Extract the (X, Y) coordinate from the center of the cell holding the provided text.  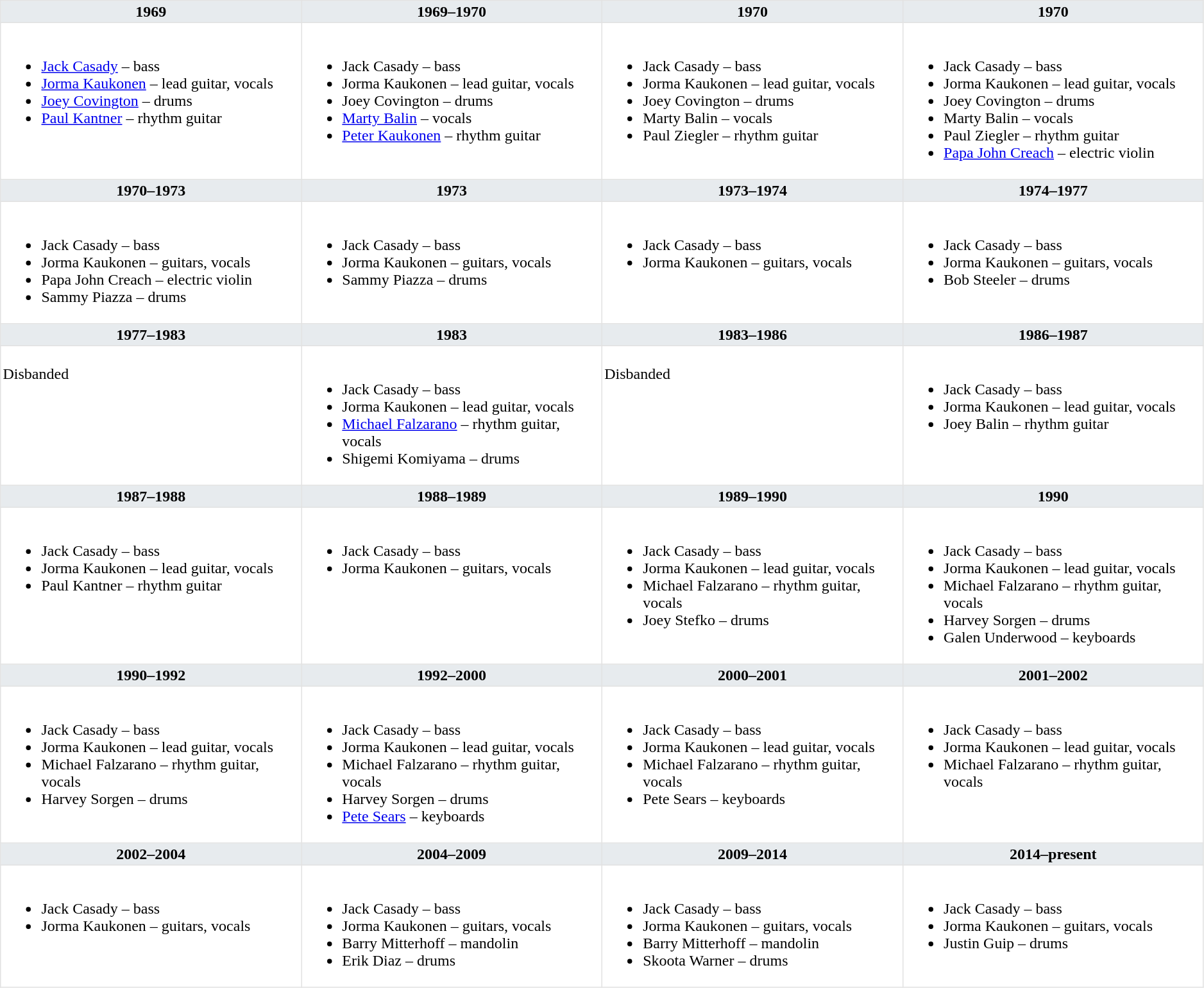
2000–2001 (752, 675)
1988–1989 (452, 496)
1973–1974 (752, 190)
Jack Casady – bassJorma Kaukonen – lead guitar, vocalsMichael Falzarano – rhythm guitar, vocalsShigemi Komiyama – drums (452, 415)
Jack Casady – bassJorma Kaukonen – lead guitar, vocalsMichael Falzarano – rhythm guitar, vocalsHarvey Sorgen – drumsGalen Underwood – keyboards (1053, 585)
1983–1986 (752, 335)
Jack Casady – bassJorma Kaukonen – lead guitar, vocalsMichael Falzarano – rhythm guitar, vocalsPete Sears – keyboards (752, 764)
Jack Casady – bassJorma Kaukonen – lead guitar, vocalsJoey Covington – drumsMarty Balin – vocalsPeter Kaukonen – rhythm guitar (452, 101)
2002–2004 (151, 854)
Jack Casady – bassJorma Kaukonen – lead guitar, vocalsMichael Falzarano – rhythm guitar, vocalsHarvey Sorgen – drums (151, 764)
Jack Casady – bassJorma Kaukonen – guitars, vocalsBarry Mitterhoff – mandolinSkoota Warner – drums (752, 926)
Jack Casady – bassJorma Kaukonen – lead guitar, vocalsJoey Covington – drumsPaul Kantner – rhythm guitar (151, 101)
2004–2009 (452, 854)
2014–present (1053, 854)
1973 (452, 190)
1986–1987 (1053, 335)
1977–1983 (151, 335)
1970–1973 (151, 190)
2001–2002 (1053, 675)
Jack Casady – bassJorma Kaukonen – lead guitar, vocalsMichael Falzarano – rhythm guitar, vocalsHarvey Sorgen – drumsPete Sears – keyboards (452, 764)
1990 (1053, 496)
1990–1992 (151, 675)
Jack Casady – bassJorma Kaukonen – guitars, vocalsBarry Mitterhoff – mandolinErik Diaz – drums (452, 926)
Jack Casady – bassJorma Kaukonen – lead guitar, vocalsJoey Covington – drumsMarty Balin – vocalsPaul Ziegler – rhythm guitar (752, 101)
1987–1988 (151, 496)
Jack Casady – bassJorma Kaukonen – guitars, vocalsBob Steeler – drums (1053, 262)
Jack Casady – bassJorma Kaukonen – lead guitar, vocalsMichael Falzarano – rhythm guitar, vocalsJoey Stefko – drums (752, 585)
Jack Casady – bassJorma Kaukonen – lead guitar, vocalsPaul Kantner – rhythm guitar (151, 585)
Jack Casady – bassJorma Kaukonen – guitars, vocalsPapa John Creach – electric violinSammy Piazza – drums (151, 262)
1969 (151, 12)
1989–1990 (752, 496)
Jack Casady – bassJorma Kaukonen – lead guitar, vocalsMichael Falzarano – rhythm guitar, vocals (1053, 764)
Jack Casady – bassJorma Kaukonen – guitars, vocalsJustin Guip – drums (1053, 926)
2009–2014 (752, 854)
1974–1977 (1053, 190)
Jack Casady – bassJorma Kaukonen – lead guitar, vocalsJoey Balin – rhythm guitar (1053, 415)
1983 (452, 335)
1992–2000 (452, 675)
Jack Casady – bassJorma Kaukonen – guitars, vocalsSammy Piazza – drums (452, 262)
1969–1970 (452, 12)
